Capture the cell that displays the provided text and extract its [x, y] central coordinate. 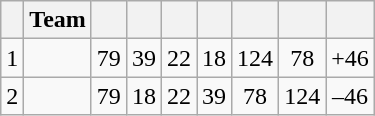
+46 [350, 58]
2 [12, 96]
1 [12, 58]
Team [58, 20]
–46 [350, 96]
